Search for the cell housing the specified text and yield its (X, Y) center coordinate. 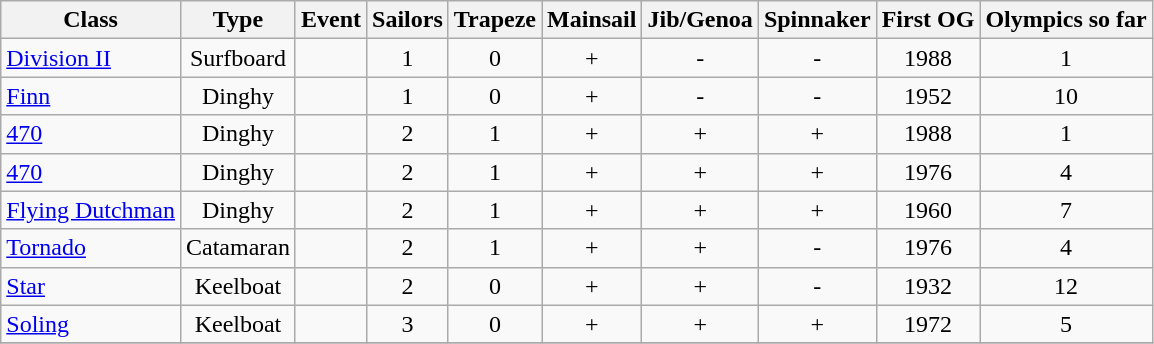
Sailors (408, 20)
Class (91, 20)
Tornado (91, 248)
Mainsail (592, 20)
1960 (928, 210)
Trapeze (494, 20)
10 (1066, 96)
3 (408, 324)
Type (238, 20)
Star (91, 286)
Surfboard (238, 58)
1952 (928, 96)
1972 (928, 324)
Division II (91, 58)
Finn (91, 96)
Flying Dutchman (91, 210)
Olympics so far (1066, 20)
12 (1066, 286)
7 (1066, 210)
Jib/Genoa (700, 20)
1932 (928, 286)
Spinnaker (817, 20)
Catamaran (238, 248)
First OG (928, 20)
5 (1066, 324)
Event (330, 20)
Soling (91, 324)
